Identify which cell holds the provided text, then report its [X, Y] central coordinate. 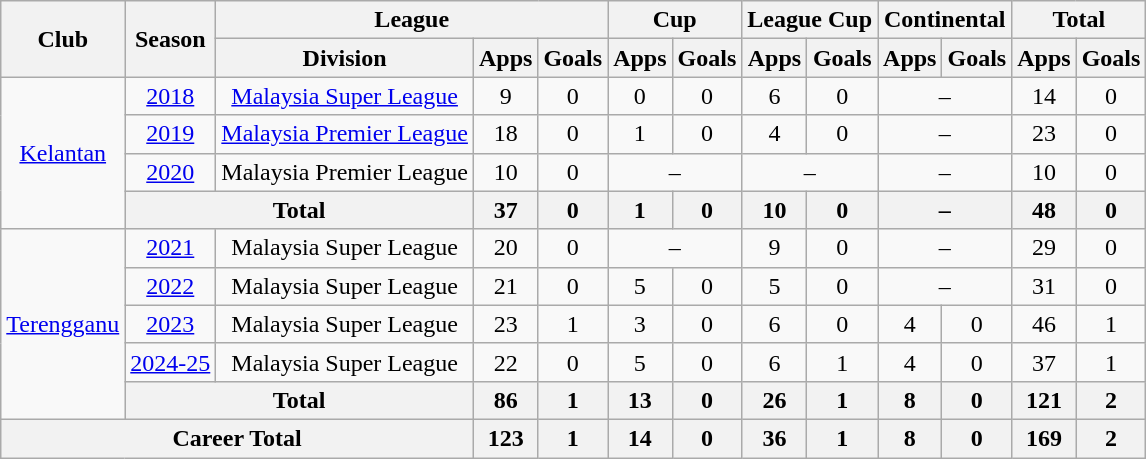
22 [505, 362]
2022 [170, 286]
21 [505, 286]
169 [1044, 438]
20 [505, 248]
121 [1044, 400]
86 [505, 400]
3 [640, 324]
18 [505, 134]
Season [170, 39]
2018 [170, 96]
Terengganu [63, 324]
2023 [170, 324]
2021 [170, 248]
36 [774, 438]
2019 [170, 134]
Continental [945, 20]
13 [640, 400]
Club [63, 39]
League Cup [810, 20]
2020 [170, 172]
League [412, 20]
29 [1044, 248]
Division [345, 58]
123 [505, 438]
2024-25 [170, 362]
48 [1044, 210]
Kelantan [63, 153]
Cup [675, 20]
Career Total [238, 438]
26 [774, 400]
31 [1044, 286]
46 [1044, 324]
